Extract the [X, Y] coordinate from the center of the cell holding the provided text.  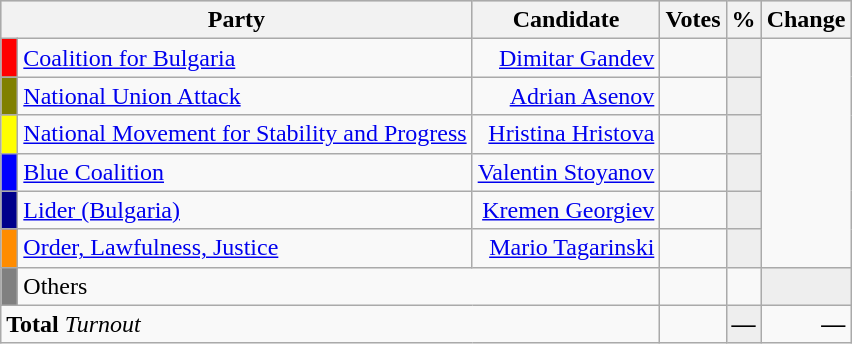
Dimitar Gandev [566, 58]
Party [236, 20]
Mario Tagarinski [566, 248]
% [744, 20]
Total Turnout [330, 324]
Change [806, 20]
Blue Coalition [245, 172]
Valentin Stoyanov [566, 172]
National Union Attack [245, 96]
Hristina Hristova [566, 134]
Kremen Georgiev [566, 210]
Lider (Bulgaria) [245, 210]
Votes [693, 20]
National Movement for Stability and Progress [245, 134]
Order, Lawfulness, Justice [245, 248]
Coalition for Bulgaria [245, 58]
Others [339, 286]
Adrian Asenov [566, 96]
Candidate [566, 20]
